Capture the cell that displays the provided text and extract its (X, Y) central coordinate. 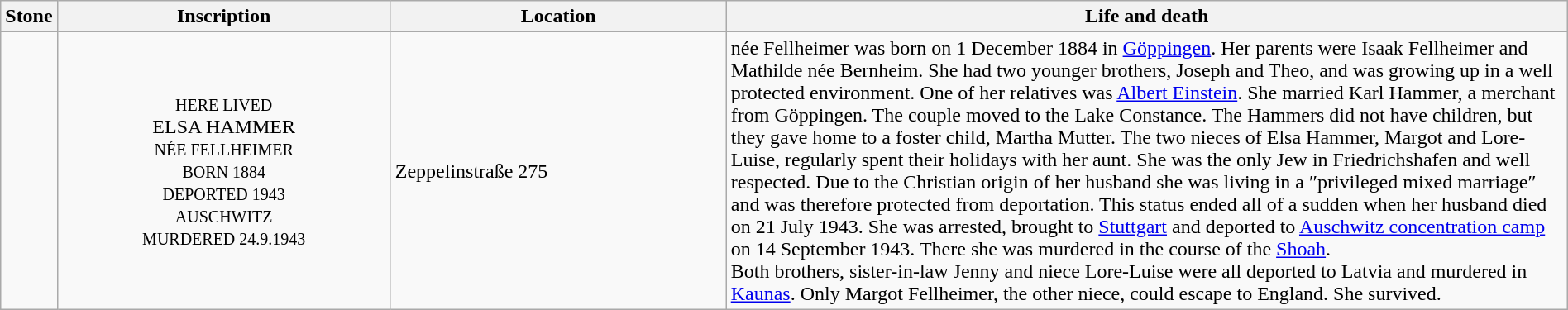
Zeppelinstraße 275 (558, 170)
Location (558, 17)
Inscription (223, 17)
Life and death (1146, 17)
Stone (29, 17)
HERE LIVEDELSA HAMMERNÉE FELLHEIMERBORN 1884DEPORTED 1943AUSCHWITZMURDERED 24.9.1943 (223, 170)
